Identify which cell holds the provided text, then report its [x, y] central coordinate. 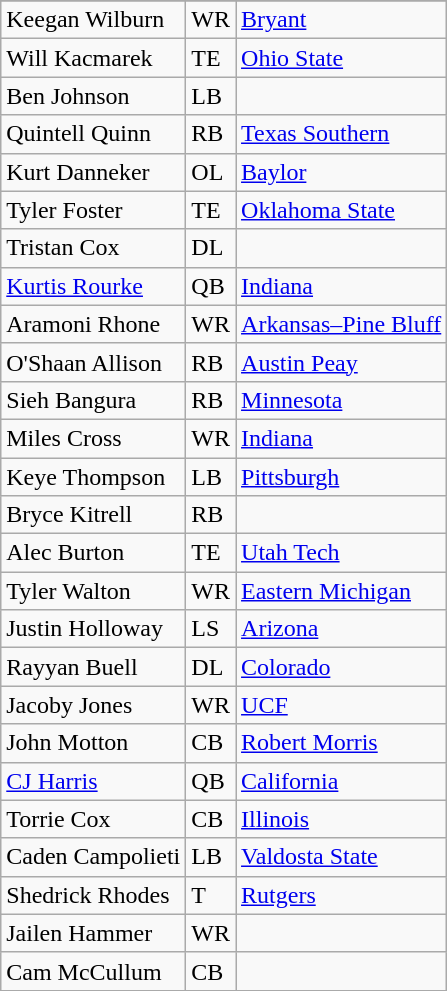
Torrie Cox [94, 819]
UCF [342, 705]
Baylor [342, 172]
Cam McCullum [94, 971]
Robert Morris [342, 743]
Pittsburgh [342, 477]
Kurtis Rourke [94, 286]
CJ Harris [94, 781]
Shedrick Rhodes [94, 895]
Alec Burton [94, 553]
Jailen Hammer [94, 933]
Rutgers [342, 895]
Will Kacmarek [94, 58]
Keye Thompson [94, 477]
Utah Tech [342, 553]
Valdosta State [342, 857]
Keegan Wilburn [94, 20]
Bryce Kitrell [94, 515]
Ohio State [342, 58]
California [342, 781]
Austin Peay [342, 362]
Miles Cross [94, 438]
LS [211, 629]
John Motton [94, 743]
Sieh Bangura [94, 400]
Arkansas–Pine Bluff [342, 324]
Illinois [342, 819]
Bryant [342, 20]
Quintell Quinn [94, 134]
Arizona [342, 629]
Justin Holloway [94, 629]
Caden Campolieti [94, 857]
Eastern Michigan [342, 591]
Colorado [342, 667]
Minnesota [342, 400]
Rayyan Buell [94, 667]
Tristan Cox [94, 248]
Aramoni Rhone [94, 324]
OL [211, 172]
Oklahoma State [342, 210]
O'Shaan Allison [94, 362]
Texas Southern [342, 134]
Tyler Walton [94, 591]
Kurt Danneker [94, 172]
Tyler Foster [94, 210]
Jacoby Jones [94, 705]
Ben Johnson [94, 96]
T [211, 895]
